For the text-containing cell, return its midpoint in [x, y] coordinate format. 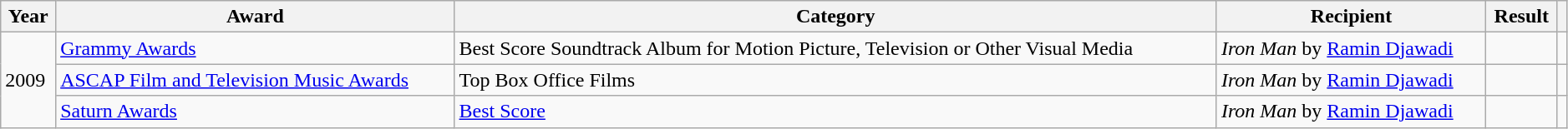
Category [835, 17]
Year [28, 17]
Best Score [835, 112]
Recipient [1351, 17]
Award [256, 17]
Top Box Office Films [835, 80]
Grammy Awards [256, 48]
Result [1522, 17]
2009 [28, 80]
ASCAP Film and Television Music Awards [256, 80]
Saturn Awards [256, 112]
Best Score Soundtrack Album for Motion Picture, Television or Other Visual Media [835, 48]
